Locate the cell with the specified text and output its [x, y] center coordinate. 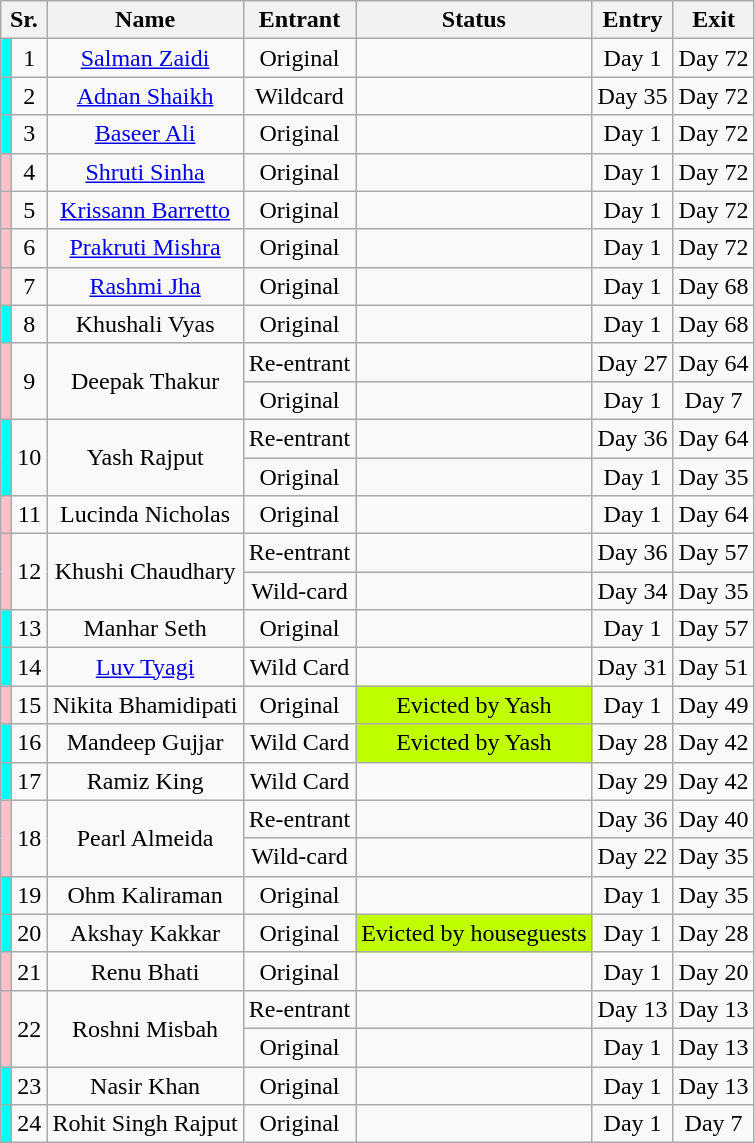
Renu Bhati [145, 971]
Shruti Sinha [145, 172]
Day 22 [632, 857]
Sr. [24, 20]
Khushali Vyas [145, 324]
Evicted by houseguests [474, 933]
Adnan Shaikh [145, 96]
Salman Zaidi [145, 58]
17 [30, 781]
Day 40 [714, 819]
Deepak Thakur [145, 381]
Rashmi Jha [145, 286]
Roshni Misbah [145, 1028]
Khushi Chaudhary [145, 572]
8 [30, 324]
13 [30, 629]
4 [30, 172]
20 [30, 933]
10 [30, 457]
11 [30, 515]
Prakruti Mishra [145, 248]
Akshay Kakkar [145, 933]
6 [30, 248]
Day 51 [714, 667]
Day 29 [632, 781]
Day 49 [714, 705]
Day 34 [632, 591]
3 [30, 134]
15 [30, 705]
1 [30, 58]
Pearl Almeida [145, 838]
19 [30, 895]
14 [30, 667]
Entrant [299, 20]
24 [30, 1124]
Mandeep Gujjar [145, 743]
23 [30, 1085]
Baseer Ali [145, 134]
Yash Rajput [145, 457]
Krissann Barretto [145, 210]
Wildcard [299, 96]
21 [30, 971]
Luv Tyagi [145, 667]
Status [474, 20]
Day 27 [632, 362]
Name [145, 20]
Nasir Khan [145, 1085]
12 [30, 572]
9 [30, 381]
16 [30, 743]
22 [30, 1028]
Ramiz King [145, 781]
Day 31 [632, 667]
Lucinda Nicholas [145, 515]
2 [30, 96]
Entry [632, 20]
Nikita Bhamidipati [145, 705]
18 [30, 838]
7 [30, 286]
Exit [714, 20]
Day 20 [714, 971]
Manhar Seth [145, 629]
Rohit Singh Rajput [145, 1124]
Ohm Kaliraman [145, 895]
5 [30, 210]
